Find where the given text appears and provide that cell's center as (x, y) coordinate. 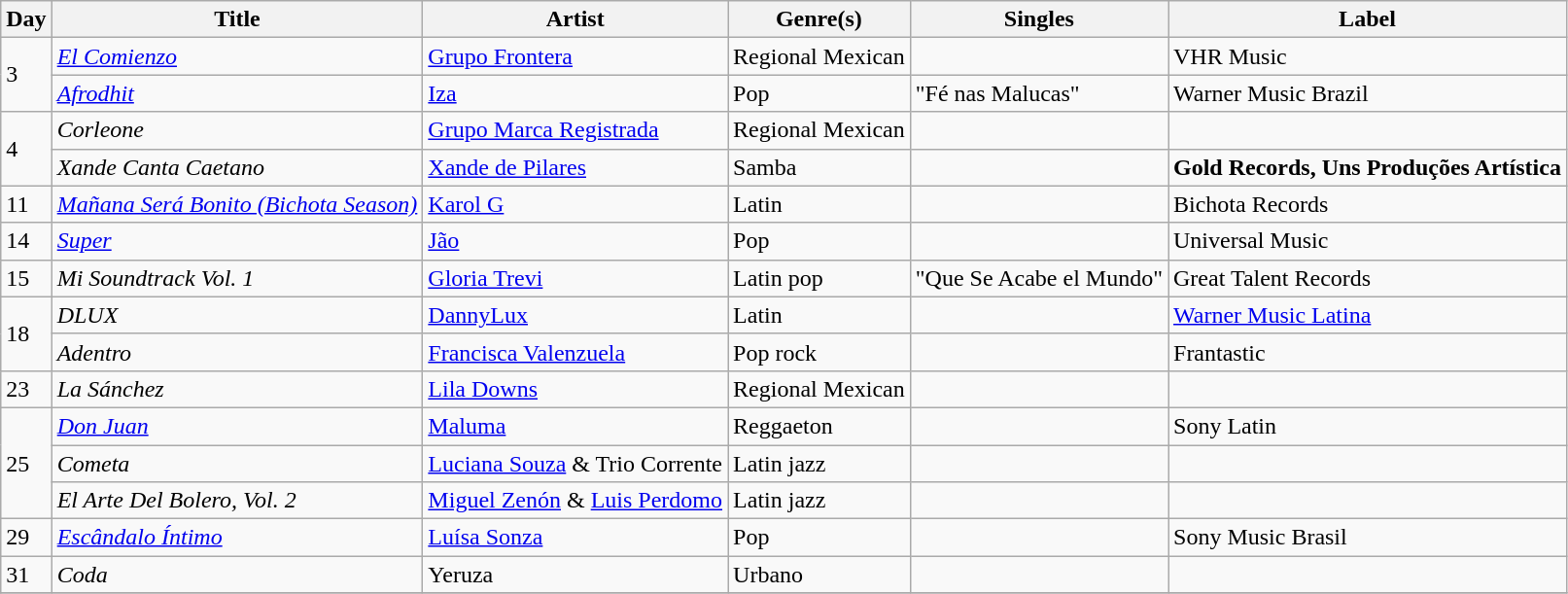
15 (26, 278)
Reggaeton (819, 426)
Title (237, 19)
Mañana Será Bonito (Bichota Season) (237, 204)
Pop rock (819, 352)
Corleone (237, 130)
"Que Se Acabe el Mundo" (1038, 278)
Karol G (575, 204)
Sony Latin (1368, 426)
Frantastic (1368, 352)
Jão (575, 241)
DLUX (237, 315)
Iza (575, 93)
Luciana Souza & Trio Corrente (575, 464)
Maluma (575, 426)
Miguel Zenón & Luis Perdomo (575, 501)
Samba (819, 167)
Coda (237, 575)
Latin pop (819, 278)
Afrodhit (237, 93)
11 (26, 204)
31 (26, 575)
25 (26, 463)
Genre(s) (819, 19)
Warner Music Brazil (1368, 93)
Day (26, 19)
Label (1368, 19)
Grupo Frontera (575, 56)
Francisca Valenzuela (575, 352)
Xande de Pilares (575, 167)
Grupo Marca Registrada (575, 130)
Great Talent Records (1368, 278)
Bichota Records (1368, 204)
Universal Music (1368, 241)
Warner Music Latina (1368, 315)
Escândalo Íntimo (237, 538)
Luísa Sonza (575, 538)
Gloria Trevi (575, 278)
Urbano (819, 575)
DannyLux (575, 315)
18 (26, 333)
29 (26, 538)
Super (237, 241)
La Sánchez (237, 389)
23 (26, 389)
Singles (1038, 19)
El Arte Del Bolero, Vol. 2 (237, 501)
Adentro (237, 352)
3 (26, 75)
Gold Records, Uns Produções Artística (1368, 167)
El Comienzo (237, 56)
Lila Downs (575, 389)
Mi Soundtrack Vol. 1 (237, 278)
Artist (575, 19)
14 (26, 241)
Cometa (237, 464)
"Fé nas Malucas" (1038, 93)
Yeruza (575, 575)
VHR Music (1368, 56)
4 (26, 149)
Sony Music Brasil (1368, 538)
Xande Canta Caetano (237, 167)
Don Juan (237, 426)
